For the text-containing cell, return its midpoint in [x, y] coordinate format. 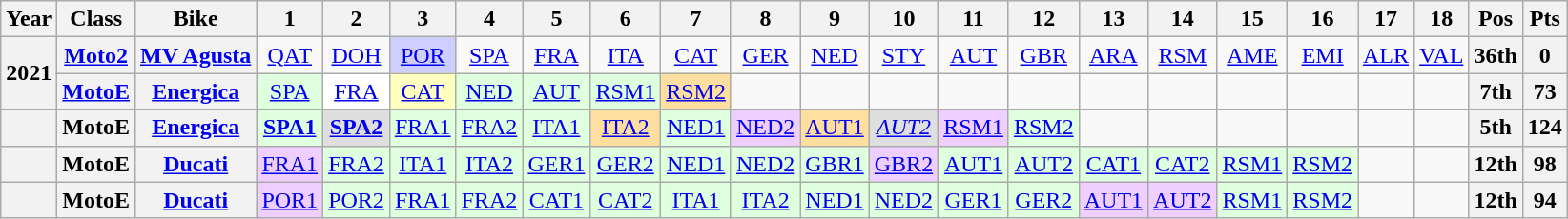
GBR [1043, 55]
ALR [1387, 55]
1 [290, 19]
9 [835, 19]
DOH [357, 55]
EMI [1323, 55]
GBR1 [835, 164]
4 [489, 19]
SPA1 [290, 128]
15 [1252, 19]
8 [765, 19]
QAT [290, 55]
POR2 [357, 200]
6 [626, 19]
73 [1545, 91]
Pts [1545, 19]
2021 [29, 73]
13 [1113, 19]
94 [1545, 200]
98 [1545, 164]
7th [1496, 91]
Bike [196, 19]
14 [1183, 19]
12 [1043, 19]
16 [1323, 19]
10 [903, 19]
RSM [1183, 55]
7 [696, 19]
POR [423, 55]
5 [557, 19]
GBR2 [903, 164]
Class [96, 19]
17 [1387, 19]
124 [1545, 128]
ARA [1113, 55]
MV Agusta [196, 55]
Year [29, 19]
SPA2 [357, 128]
5th [1496, 128]
AME [1252, 55]
ITA [626, 55]
3 [423, 19]
36th [1496, 55]
VAL [1442, 55]
0 [1545, 55]
POR1 [290, 200]
18 [1442, 19]
Pos [1496, 19]
11 [974, 19]
Moto2 [96, 55]
GER [765, 55]
STY [903, 55]
2 [357, 19]
